Provide the [x, y] coordinate of the cell's center where the given text is located.  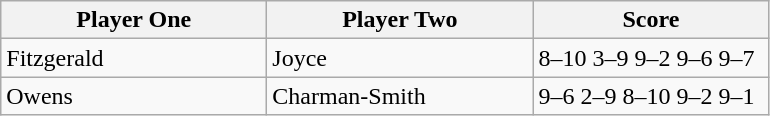
Owens [134, 96]
Player Two [400, 20]
Player One [134, 20]
Joyce [400, 58]
9–6 2–9 8–10 9–2 9–1 [651, 96]
Fitzgerald [134, 58]
8–10 3–9 9–2 9–6 9–7 [651, 58]
Charman-Smith [400, 96]
Score [651, 20]
